For the text-containing cell, return its midpoint in (x, y) coordinate format. 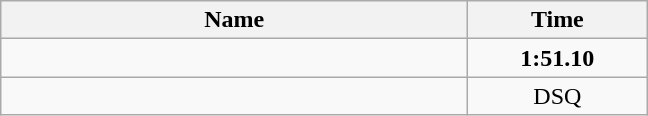
Time (558, 20)
1:51.10 (558, 58)
DSQ (558, 96)
Name (234, 20)
